Capture the cell that displays the provided text and extract its [X, Y] central coordinate. 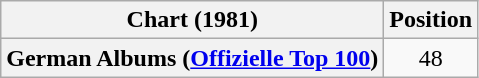
48 [431, 58]
Position [431, 20]
Chart (1981) [192, 20]
German Albums (Offizielle Top 100) [192, 58]
